Capture the cell that displays the provided text and extract its (X, Y) central coordinate. 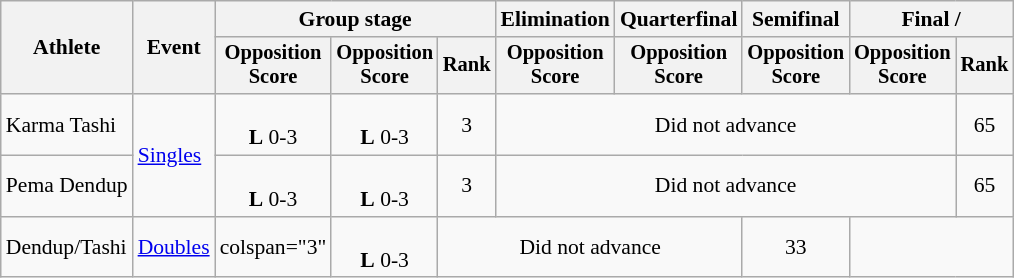
Karma Tashi (67, 124)
colspan="3" (274, 248)
Group stage (356, 19)
Elimination (556, 19)
33 (796, 248)
Pema Dendup (67, 186)
Final / (931, 19)
Athlete (67, 48)
Quarterfinal (679, 19)
Dendup/Tashi (67, 248)
Doubles (174, 248)
Singles (174, 155)
Event (174, 48)
Semifinal (796, 19)
